Extract the [x, y] coordinate from the center of the cell holding the provided text.  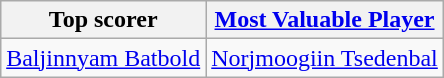
Norjmoogiin Tsedenbal [325, 58]
Top scorer [104, 20]
Most Valuable Player [325, 20]
Baljinnyam Batbold [104, 58]
